Scan for the cell matching the given text and deliver its (x, y) coordinate at center. 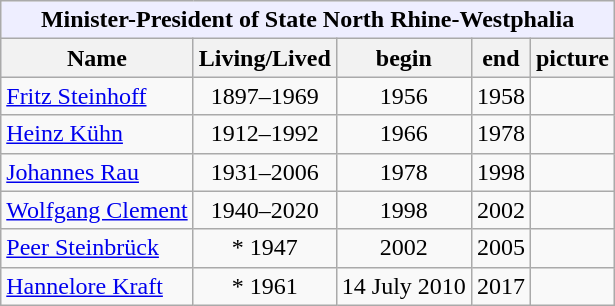
1958 (500, 96)
2017 (500, 286)
Hannelore Kraft (97, 286)
Wolfgang Clement (97, 210)
1966 (404, 134)
Peer Steinbrück (97, 248)
Fritz Steinhoff (97, 96)
* 1961 (264, 286)
2005 (500, 248)
Minister-President of State North Rhine-Westphalia (308, 20)
Heinz Kühn (97, 134)
1956 (404, 96)
Name (97, 58)
end (500, 58)
Johannes Rau (97, 172)
Living/Lived (264, 58)
1931–2006 (264, 172)
begin (404, 58)
* 1947 (264, 248)
14 July 2010 (404, 286)
picture (572, 58)
1912–1992 (264, 134)
1897–1969 (264, 96)
1940–2020 (264, 210)
